Search for the cell housing the specified text and yield its [x, y] center coordinate. 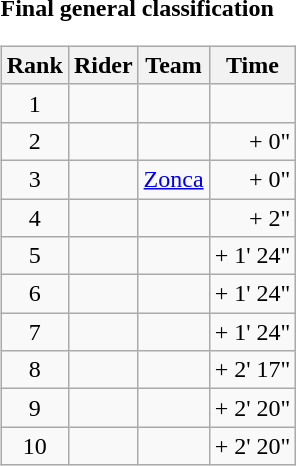
8 [34, 370]
2 [34, 141]
6 [34, 294]
10 [34, 446]
1 [34, 103]
+ 2' 17" [252, 370]
Zonca [174, 179]
9 [34, 408]
5 [34, 256]
Time [252, 65]
4 [34, 217]
+ 2" [252, 217]
Rider [103, 65]
Team [174, 65]
7 [34, 332]
3 [34, 179]
Rank [34, 65]
